Capture the cell that displays the provided text and extract its (x, y) central coordinate. 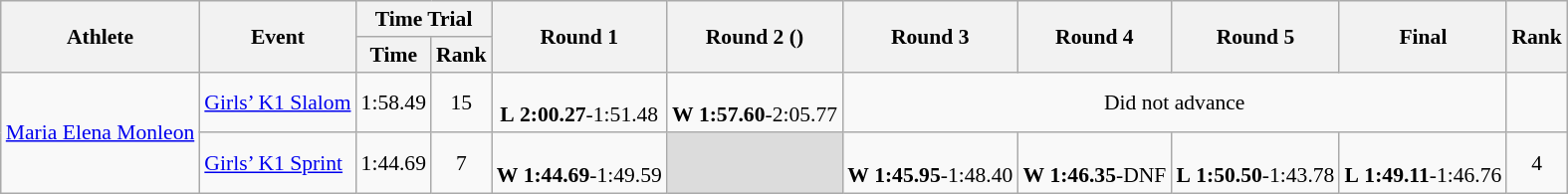
Event (277, 36)
W 1:46.35-DNF (1094, 163)
7 (462, 163)
Girls’ K1 Slalom (277, 101)
Girls’ K1 Sprint (277, 163)
L 1:50.50-1:43.78 (1254, 163)
Round 5 (1254, 36)
Athlete (101, 36)
1:58.49 (394, 101)
1:44.69 (394, 163)
15 (462, 101)
L 2:00.27-1:51.48 (579, 101)
Maria Elena Monleon (101, 132)
Did not advance (1175, 101)
Round 2 () (755, 36)
Round 3 (930, 36)
Round 4 (1094, 36)
W 1:45.95-1:48.40 (930, 163)
Round 1 (579, 36)
L 1:49.11-1:46.76 (1423, 163)
W 1:57.60-2:05.77 (755, 101)
4 (1537, 163)
Time (394, 55)
Time Trial (424, 19)
Final (1423, 36)
W 1:44.69-1:49.59 (579, 163)
